Find where the given text appears and provide that cell's center as (x, y) coordinate. 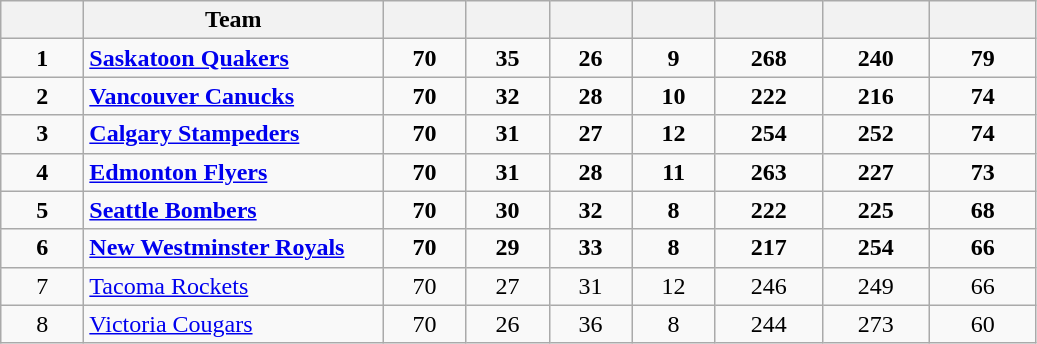
10 (674, 96)
246 (768, 286)
36 (590, 324)
4 (42, 172)
Team (234, 20)
3 (42, 134)
35 (508, 58)
79 (982, 58)
New Westminster Royals (234, 248)
7 (42, 286)
Tacoma Rockets (234, 286)
249 (876, 286)
6 (42, 248)
263 (768, 172)
227 (876, 172)
268 (768, 58)
Calgary Stampeders (234, 134)
Victoria Cougars (234, 324)
5 (42, 210)
29 (508, 248)
60 (982, 324)
73 (982, 172)
9 (674, 58)
273 (876, 324)
240 (876, 58)
68 (982, 210)
217 (768, 248)
244 (768, 324)
216 (876, 96)
1 (42, 58)
252 (876, 134)
225 (876, 210)
2 (42, 96)
11 (674, 172)
Saskatoon Quakers (234, 58)
Seattle Bombers (234, 210)
30 (508, 210)
33 (590, 248)
Edmonton Flyers (234, 172)
Vancouver Canucks (234, 96)
